For the text-containing cell, return its midpoint in (x, y) coordinate format. 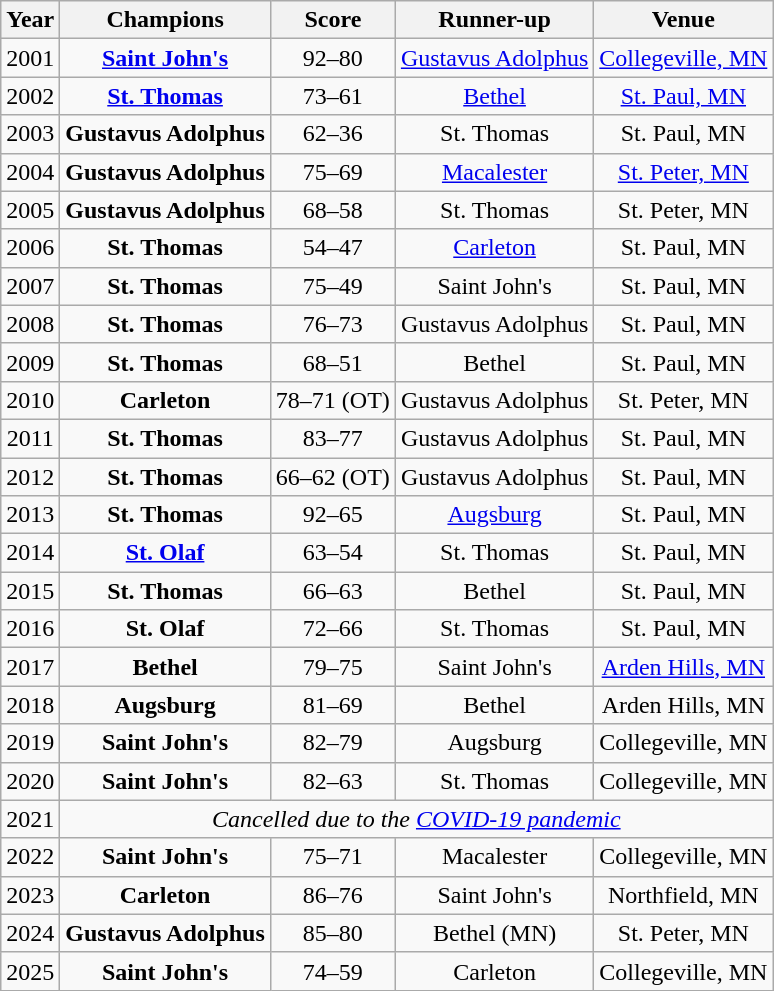
2022 (30, 857)
Cancelled due to the COVID-19 pandemic (416, 819)
Score (332, 20)
2009 (30, 362)
82–79 (332, 743)
Year (30, 20)
2002 (30, 96)
2025 (30, 971)
75–71 (332, 857)
72–66 (332, 629)
Champions (166, 20)
2017 (30, 667)
2012 (30, 477)
82–63 (332, 781)
2010 (30, 400)
2013 (30, 515)
62–36 (332, 134)
63–54 (332, 553)
68–58 (332, 210)
2021 (30, 819)
2005 (30, 210)
86–76 (332, 895)
2019 (30, 743)
2016 (30, 629)
2014 (30, 553)
Venue (684, 20)
Bethel (MN) (494, 933)
66–63 (332, 591)
Northfield, MN (684, 895)
2015 (30, 591)
2007 (30, 286)
2001 (30, 58)
83–77 (332, 438)
76–73 (332, 324)
85–80 (332, 933)
Runner-up (494, 20)
75–49 (332, 286)
79–75 (332, 667)
92–65 (332, 515)
2023 (30, 895)
2008 (30, 324)
81–69 (332, 705)
74–59 (332, 971)
2003 (30, 134)
66–62 (OT) (332, 477)
2004 (30, 172)
75–69 (332, 172)
54–47 (332, 248)
73–61 (332, 96)
92–80 (332, 58)
2006 (30, 248)
2020 (30, 781)
2018 (30, 705)
78–71 (OT) (332, 400)
68–51 (332, 362)
2011 (30, 438)
2024 (30, 933)
